Scan for the cell matching the given text and deliver its [X, Y] coordinate at center. 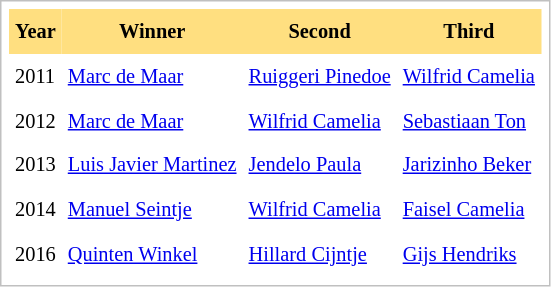
Jarizinho Beker [469, 166]
2012 [36, 120]
2016 [36, 254]
Faisel Camelia [469, 210]
Luis Javier Martinez [152, 166]
Ruiggeri Pinedoe [320, 76]
Hillard Cijntje [320, 254]
Manuel Seintje [152, 210]
Second [320, 32]
Gijs Hendriks [469, 254]
Year [36, 32]
2013 [36, 166]
Sebastiaan Ton [469, 120]
Third [469, 32]
Jendelo Paula [320, 166]
Winner [152, 32]
Quinten Winkel [152, 254]
2011 [36, 76]
2014 [36, 210]
